Locate the cell with the specified text and output its (X, Y) center coordinate. 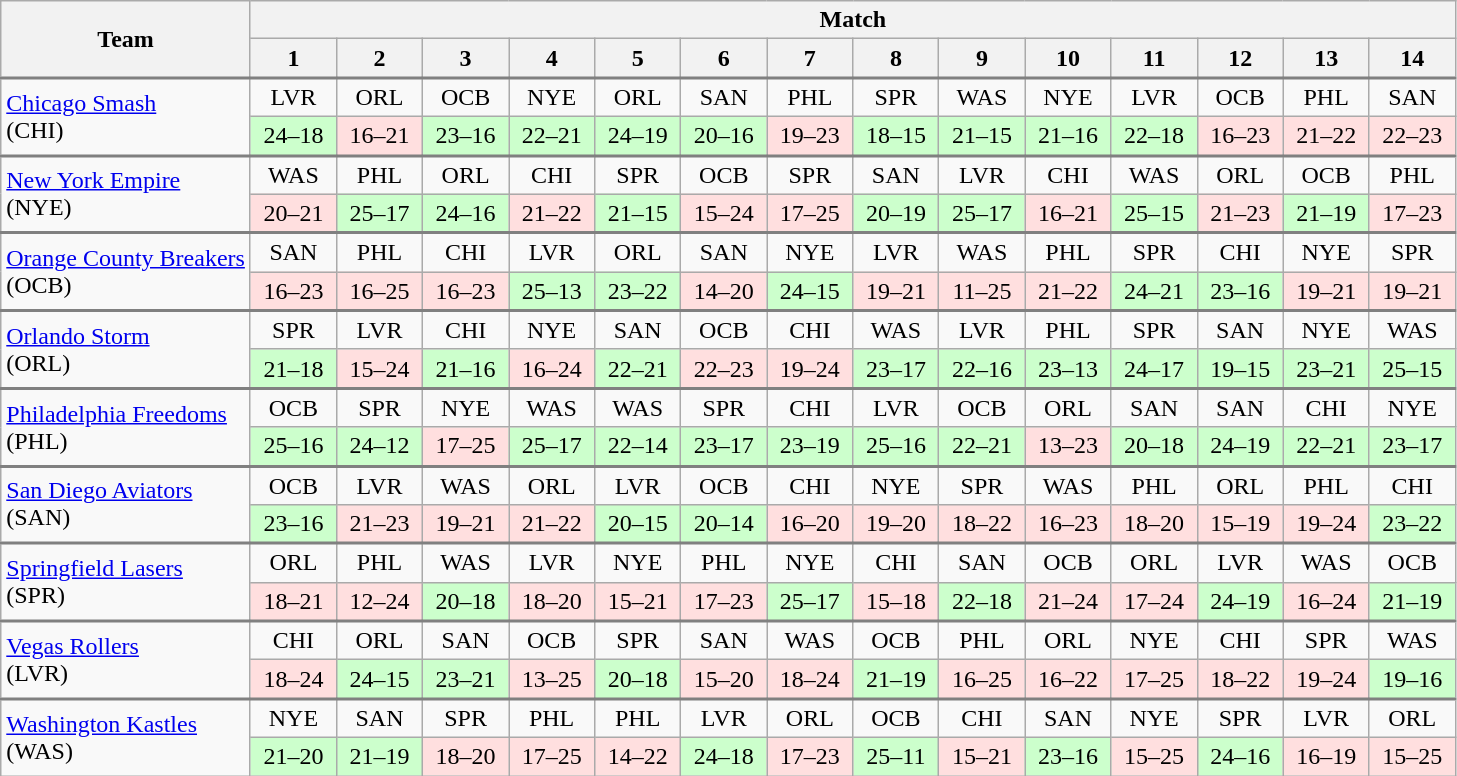
18–21 (293, 602)
Chicago Smash (CHI) (126, 117)
Vegas Rollers (LVR) (126, 660)
13–23 (1068, 446)
11–25 (982, 292)
16–20 (810, 524)
19–20 (896, 524)
21–20 (293, 756)
15–20 (724, 680)
New York Empire (NYE) (126, 194)
19–16 (1412, 680)
7 (810, 58)
12–24 (379, 602)
Springfield Lasers (SPR) (126, 582)
24–12 (379, 446)
Orange County Breakers (OCB) (126, 272)
8 (896, 58)
23–13 (1068, 368)
14–22 (638, 756)
17–24 (1154, 602)
2 (379, 58)
Philadelphia Freedoms (PHL) (126, 427)
14–20 (724, 292)
16–19 (1326, 756)
21–18 (293, 368)
9 (982, 58)
20–16 (724, 136)
20–15 (638, 524)
14 (1412, 58)
16–22 (1068, 680)
11 (1154, 58)
13–25 (552, 680)
Orlando Storm (ORL) (126, 349)
22–16 (982, 368)
15–18 (896, 602)
6 (724, 58)
25–11 (896, 756)
23–19 (810, 446)
Match (852, 20)
19–15 (1240, 368)
25–13 (552, 292)
20–19 (896, 214)
Washington Kastles (WAS) (126, 738)
5 (638, 58)
3 (466, 58)
21–24 (1068, 602)
20–21 (293, 214)
4 (552, 58)
15–19 (1240, 524)
12 (1240, 58)
10 (1068, 58)
13 (1326, 58)
19–23 (810, 136)
24–21 (1154, 292)
18–15 (896, 136)
1 (293, 58)
Team (126, 40)
24–17 (1154, 368)
San Diego Aviators (SAN) (126, 505)
22–14 (638, 446)
20–14 (724, 524)
